Identify which cell holds the provided text, then report its (X, Y) central coordinate. 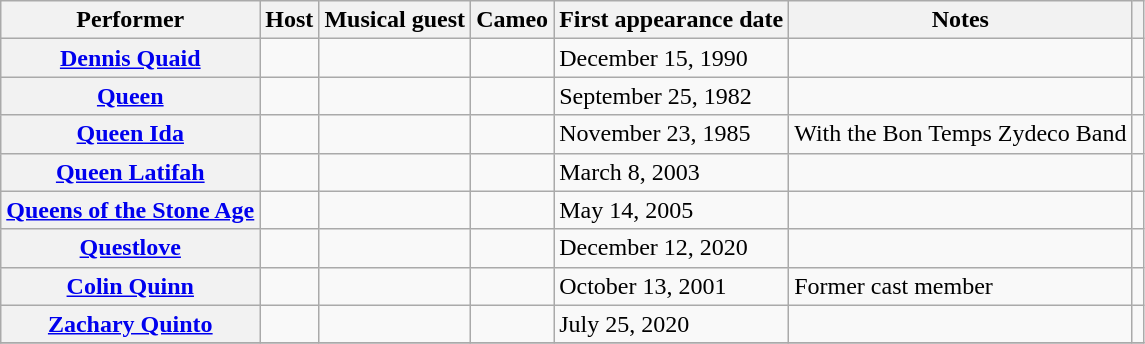
Colin Quinn (130, 286)
September 25, 1982 (672, 96)
Host (290, 20)
Notes (960, 20)
Cameo (512, 20)
Zachary Quinto (130, 324)
March 8, 2003 (672, 172)
Queen Ida (130, 134)
Queen (130, 96)
Dennis Quaid (130, 58)
With the Bon Temps Zydeco Band (960, 134)
Queen Latifah (130, 172)
December 15, 1990 (672, 58)
May 14, 2005 (672, 210)
November 23, 1985 (672, 134)
First appearance date (672, 20)
Queens of the Stone Age (130, 210)
Musical guest (395, 20)
December 12, 2020 (672, 248)
Former cast member (960, 286)
July 25, 2020 (672, 324)
Questlove (130, 248)
Performer (130, 20)
October 13, 2001 (672, 286)
